Detect which cell encompasses the target text, then output its [x, y] center coordinate. 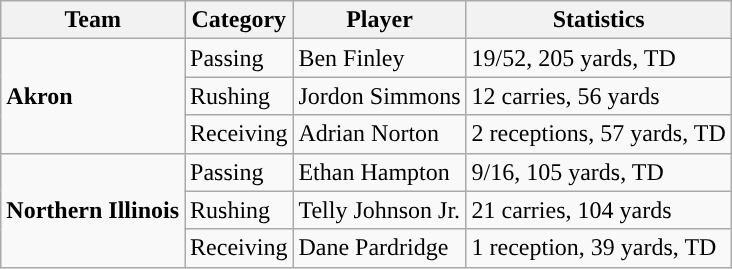
12 carries, 56 yards [598, 96]
19/52, 205 yards, TD [598, 58]
9/16, 105 yards, TD [598, 172]
Team [93, 20]
Category [239, 20]
Jordon Simmons [380, 96]
Ethan Hampton [380, 172]
Northern Illinois [93, 210]
2 receptions, 57 yards, TD [598, 134]
Statistics [598, 20]
Dane Pardridge [380, 248]
1 reception, 39 yards, TD [598, 248]
Telly Johnson Jr. [380, 210]
Adrian Norton [380, 134]
21 carries, 104 yards [598, 210]
Player [380, 20]
Akron [93, 96]
Ben Finley [380, 58]
